Provide the [x, y] coordinate of the cell's center where the given text is located.  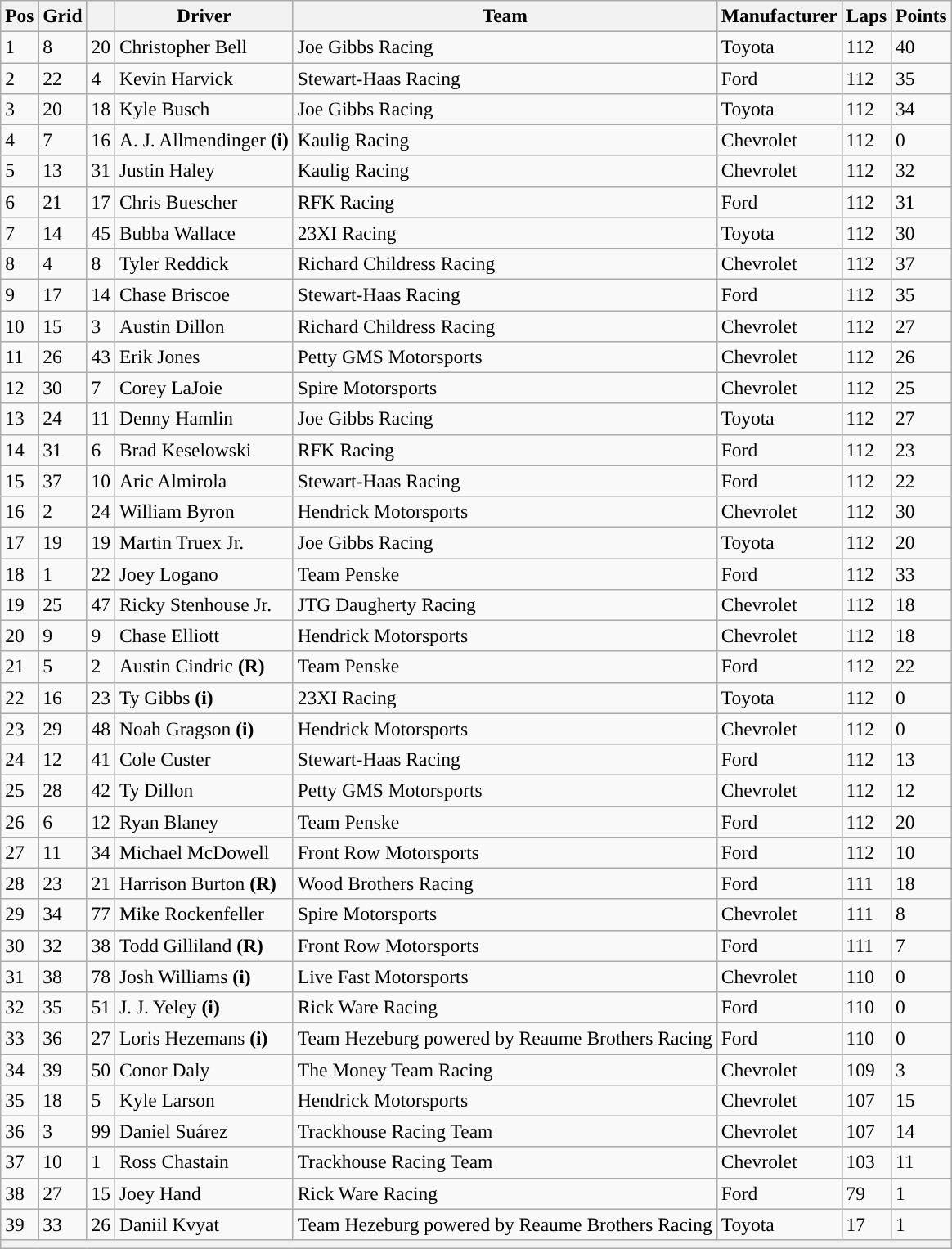
Pos [20, 16]
48 [101, 729]
Josh Williams (i) [204, 977]
103 [867, 1162]
42 [101, 790]
77 [101, 914]
JTG Daugherty Racing [505, 604]
Michael McDowell [204, 852]
40 [922, 47]
Cole Custer [204, 759]
51 [101, 1007]
Joey Hand [204, 1193]
Aric Almirola [204, 481]
Ross Chastain [204, 1162]
Noah Gragson (i) [204, 729]
Tyler Reddick [204, 263]
Wood Brothers Racing [505, 883]
William Byron [204, 511]
Brad Keselowski [204, 450]
Kyle Busch [204, 109]
Points [922, 16]
47 [101, 604]
Justin Haley [204, 171]
Joey Logano [204, 573]
Chase Elliott [204, 636]
Loris Hezemans (i) [204, 1038]
Denny Hamlin [204, 419]
99 [101, 1131]
Mike Rockenfeller [204, 914]
Ricky Stenhouse Jr. [204, 604]
Bubba Wallace [204, 233]
Kevin Harvick [204, 78]
Ty Dillon [204, 790]
41 [101, 759]
J. J. Yeley (i) [204, 1007]
Grid [62, 16]
Ryan Blaney [204, 821]
Chris Buescher [204, 202]
109 [867, 1069]
Erik Jones [204, 357]
Daniil Kvyat [204, 1224]
50 [101, 1069]
Martin Truex Jr. [204, 542]
Austin Cindric (R) [204, 667]
Manufacturer [779, 16]
Austin Dillon [204, 326]
Team [505, 16]
79 [867, 1193]
Conor Daly [204, 1069]
Corey LaJoie [204, 388]
Todd Gilliland (R) [204, 946]
78 [101, 977]
The Money Team Racing [505, 1069]
Harrison Burton (R) [204, 883]
45 [101, 233]
A. J. Allmendinger (i) [204, 140]
Chase Briscoe [204, 294]
Kyle Larson [204, 1100]
43 [101, 357]
Driver [204, 16]
Live Fast Motorsports [505, 977]
Christopher Bell [204, 47]
Daniel Suárez [204, 1131]
Ty Gibbs (i) [204, 698]
Laps [867, 16]
